Detect which cell encompasses the target text, then output its [X, Y] center coordinate. 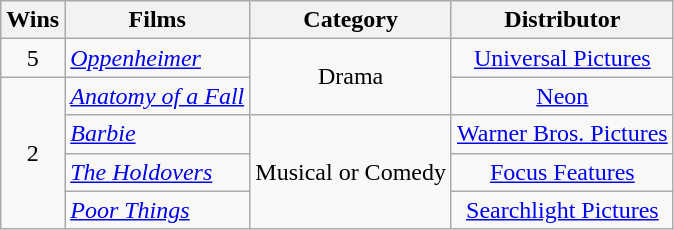
The Holdovers [158, 172]
Distributor [562, 20]
Films [158, 20]
Neon [562, 96]
Drama [351, 77]
Oppenheimer [158, 58]
Anatomy of a Fall [158, 96]
Universal Pictures [562, 58]
Wins [33, 20]
Warner Bros. Pictures [562, 134]
Musical or Comedy [351, 172]
Category [351, 20]
Searchlight Pictures [562, 210]
Focus Features [562, 172]
2 [33, 153]
5 [33, 58]
Poor Things [158, 210]
Barbie [158, 134]
